Provide the (x, y) coordinate of the cell's center where the given text is located.  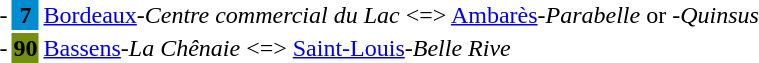
90 (26, 48)
7 (26, 15)
